Determine the (x, y) coordinate at the center of the cell enclosing the given text.  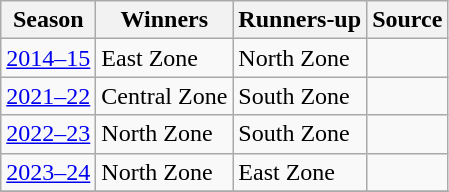
Season (48, 20)
2014–15 (48, 58)
2021–22 (48, 96)
Central Zone (164, 96)
2023–24 (48, 172)
Source (408, 20)
2022–23 (48, 134)
Winners (164, 20)
Runners-up (300, 20)
